From the cell containing the given text, extract its center point as [x, y] coordinate. 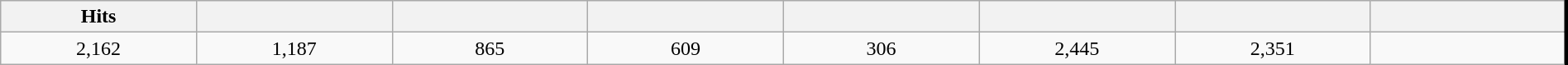
2,162 [99, 48]
Hits [99, 17]
306 [882, 48]
2,351 [1272, 48]
609 [686, 48]
865 [490, 48]
2,445 [1077, 48]
1,187 [294, 48]
